From the cell containing the given text, extract its center point as (X, Y) coordinate. 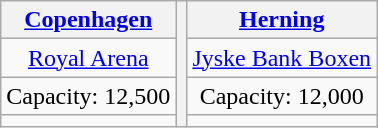
Capacity: 12,000 (282, 96)
Royal Arena (88, 58)
Jyske Bank Boxen (282, 58)
Copenhagen (88, 20)
Herning (282, 20)
Capacity: 12,500 (88, 96)
